Extract the [X, Y] coordinate from the center of the cell holding the provided text.  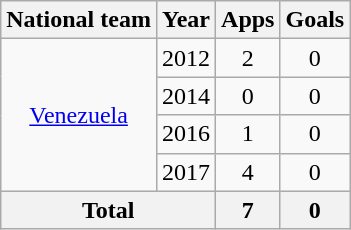
National team [79, 20]
2016 [186, 134]
1 [248, 134]
7 [248, 210]
2014 [186, 96]
Total [108, 210]
2017 [186, 172]
2012 [186, 58]
Venezuela [79, 115]
4 [248, 172]
2 [248, 58]
Goals [315, 20]
Apps [248, 20]
Year [186, 20]
